For the text-containing cell, return its midpoint in (X, Y) coordinate format. 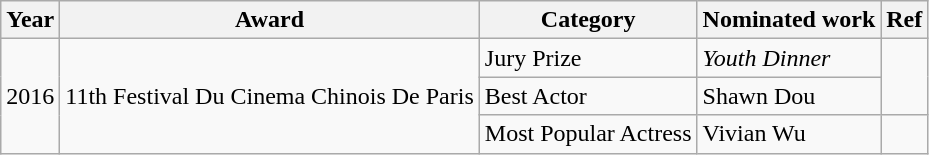
Shawn Dou (789, 96)
Year (30, 20)
Category (588, 20)
2016 (30, 96)
11th Festival Du Cinema Chinois De Paris (270, 96)
Best Actor (588, 96)
Vivian Wu (789, 134)
Nominated work (789, 20)
Jury Prize (588, 58)
Most Popular Actress (588, 134)
Ref (904, 20)
Youth Dinner (789, 58)
Award (270, 20)
